From the cell containing the given text, extract its center point as (x, y) coordinate. 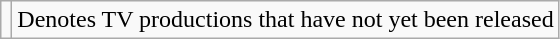
Denotes TV productions that have not yet been released (286, 20)
